Identify which cell holds the provided text, then report its (x, y) central coordinate. 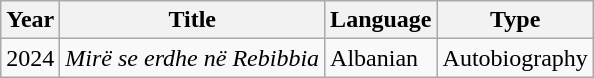
Language (381, 20)
Autobiography (515, 58)
Year (30, 20)
Type (515, 20)
2024 (30, 58)
Mirë se erdhe në Rebibbia (192, 58)
Title (192, 20)
Albanian (381, 58)
